Determine the (x, y) coordinate at the center of the cell enclosing the given text.  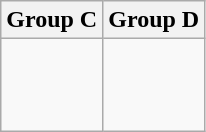
Group C (52, 20)
Group D (154, 20)
